Locate the cell with the specified text and output its (x, y) center coordinate. 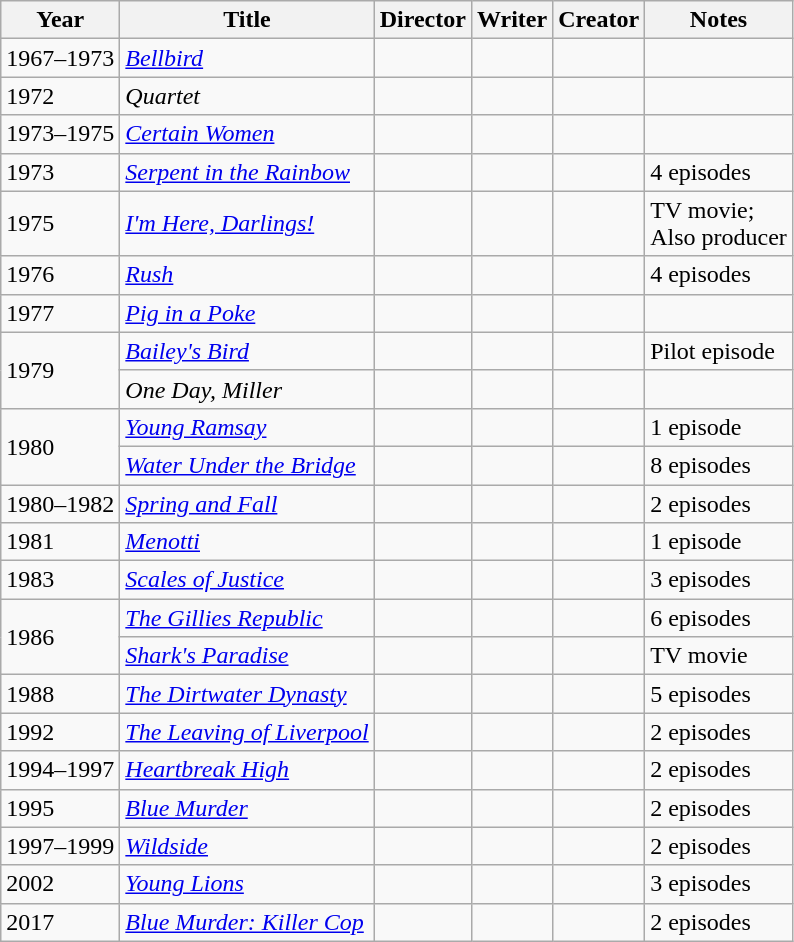
Young Ramsay (247, 427)
TV movie (719, 656)
1975 (60, 224)
The Dirtwater Dynasty (247, 694)
Menotti (247, 542)
1988 (60, 694)
Serpent in the Rainbow (247, 172)
Heartbreak High (247, 770)
1976 (60, 275)
Rush (247, 275)
Spring and Fall (247, 503)
1980–1982 (60, 503)
Bellbird (247, 58)
1997–1999 (60, 846)
One Day, Miller (247, 389)
8 episodes (719, 465)
Quartet (247, 96)
1986 (60, 637)
1972 (60, 96)
TV movie;Also producer (719, 224)
The Leaving of Liverpool (247, 732)
Bailey's Bird (247, 351)
1973 (60, 172)
Notes (719, 20)
Year (60, 20)
Scales of Justice (247, 580)
Shark's Paradise (247, 656)
1981 (60, 542)
I'm Here, Darlings! (247, 224)
Wildside (247, 846)
Pig in a Poke (247, 313)
The Gillies Republic (247, 618)
1983 (60, 580)
1994–1997 (60, 770)
Certain Women (247, 134)
Water Under the Bridge (247, 465)
6 episodes (719, 618)
1995 (60, 808)
1992 (60, 732)
1980 (60, 446)
Blue Murder (247, 808)
Blue Murder: Killer Cop (247, 922)
1973–1975 (60, 134)
2017 (60, 922)
2002 (60, 884)
Pilot episode (719, 351)
1977 (60, 313)
Young Lions (247, 884)
Title (247, 20)
Writer (512, 20)
Creator (599, 20)
1967–1973 (60, 58)
5 episodes (719, 694)
1979 (60, 370)
Director (422, 20)
